Provide the (X, Y) coordinate of the cell's center where the given text is located.  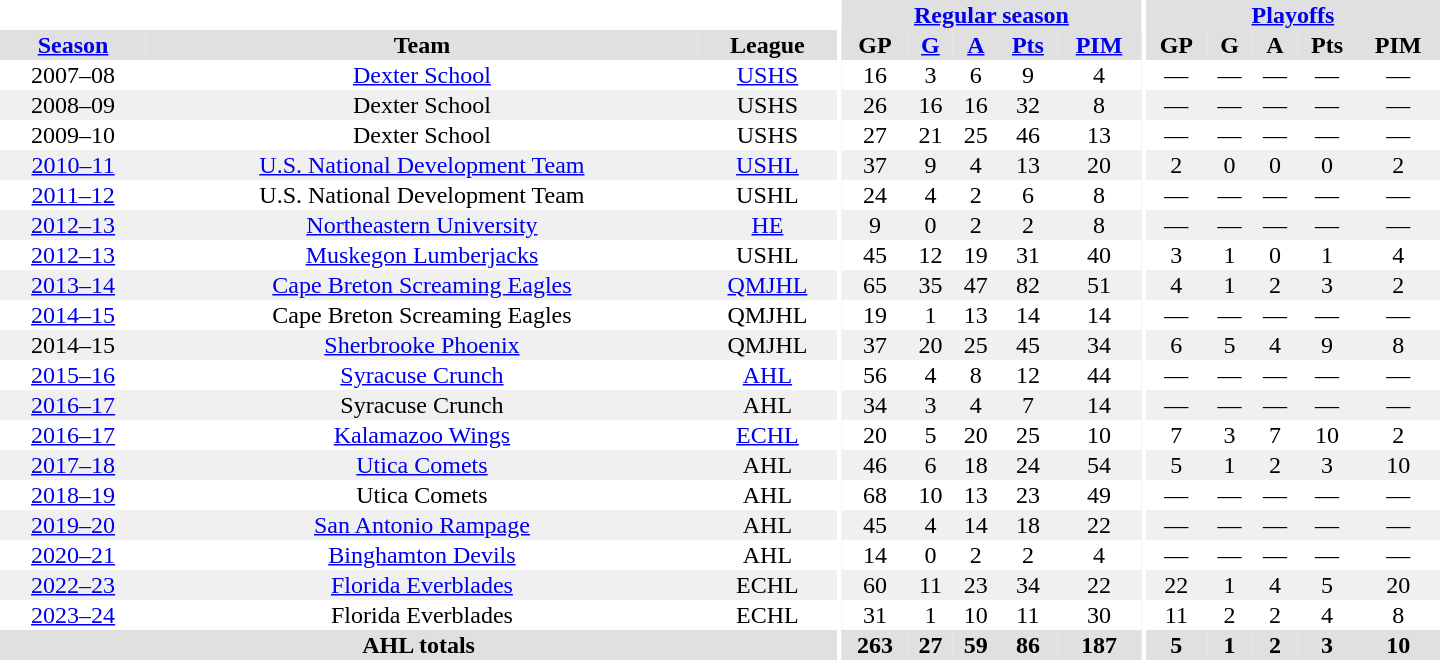
60 (875, 585)
Sherbrooke Phoenix (422, 345)
21 (930, 135)
Northeastern University (422, 225)
2020–21 (73, 555)
263 (875, 645)
26 (875, 105)
Muskegon Lumberjacks (422, 255)
82 (1028, 285)
56 (875, 375)
Team (422, 45)
2013–14 (73, 285)
187 (1098, 645)
Season (73, 45)
2008–09 (73, 105)
2015–16 (73, 375)
AHL totals (418, 645)
2023–24 (73, 615)
San Antonio Rampage (422, 525)
35 (930, 285)
Kalamazoo Wings (422, 435)
49 (1098, 495)
47 (976, 285)
2011–12 (73, 195)
68 (875, 495)
32 (1028, 105)
League (768, 45)
HE (768, 225)
2022–23 (73, 585)
2007–08 (73, 75)
2017–18 (73, 465)
2019–20 (73, 525)
40 (1098, 255)
Regular season (992, 15)
30 (1098, 615)
86 (1028, 645)
54 (1098, 465)
Binghamton Devils (422, 555)
2010–11 (73, 165)
2018–19 (73, 495)
65 (875, 285)
44 (1098, 375)
Playoffs (1293, 15)
2009–10 (73, 135)
51 (1098, 285)
59 (976, 645)
